Scan for the cell matching the given text and deliver its (X, Y) coordinate at center. 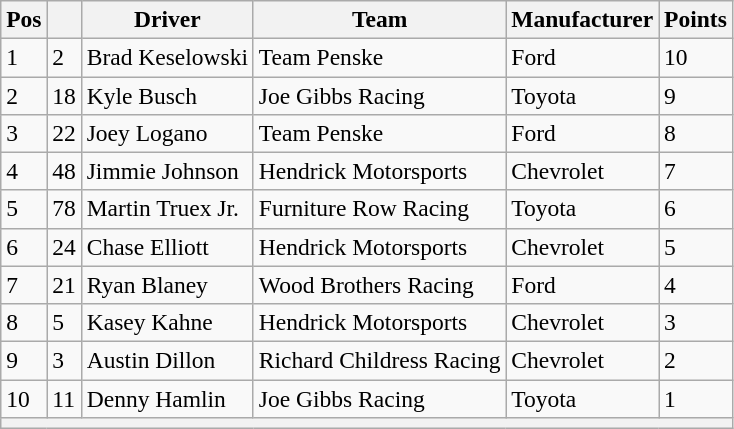
24 (64, 247)
Joey Logano (167, 133)
Chase Elliott (167, 247)
Jimmie Johnson (167, 171)
Team (379, 19)
Kasey Kahne (167, 322)
Furniture Row Racing (379, 209)
Denny Hamlin (167, 398)
22 (64, 133)
Driver (167, 19)
21 (64, 285)
Ryan Blaney (167, 285)
Martin Truex Jr. (167, 209)
11 (64, 398)
Austin Dillon (167, 360)
78 (64, 209)
48 (64, 171)
Richard Childress Racing (379, 360)
18 (64, 95)
Pos (24, 19)
Kyle Busch (167, 95)
Brad Keselowski (167, 57)
Manufacturer (582, 19)
Wood Brothers Racing (379, 285)
Points (696, 19)
